Scan for the cell matching the given text and deliver its [x, y] coordinate at center. 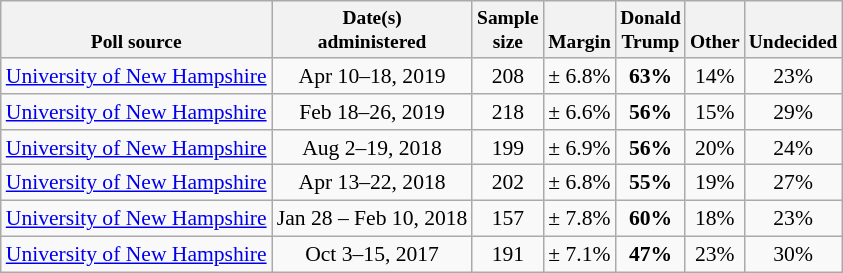
Poll source [136, 30]
± 7.8% [579, 219]
Feb 18–26, 2019 [372, 112]
Margin [579, 30]
63% [651, 76]
Aug 2–19, 2018 [372, 148]
19% [714, 183]
157 [508, 219]
15% [714, 112]
199 [508, 148]
20% [714, 148]
Undecided [793, 30]
Oct 3–15, 2017 [372, 254]
55% [651, 183]
± 7.1% [579, 254]
DonaldTrump [651, 30]
Samplesize [508, 30]
Apr 13–22, 2018 [372, 183]
29% [793, 112]
60% [651, 219]
191 [508, 254]
218 [508, 112]
208 [508, 76]
202 [508, 183]
27% [793, 183]
18% [714, 219]
Jan 28 – Feb 10, 2018 [372, 219]
14% [714, 76]
Apr 10–18, 2019 [372, 76]
Other [714, 30]
24% [793, 148]
Date(s)administered [372, 30]
± 6.6% [579, 112]
± 6.9% [579, 148]
30% [793, 254]
47% [651, 254]
